Search for the cell housing the specified text and yield its (X, Y) center coordinate. 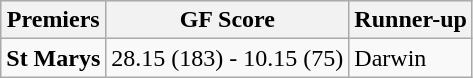
Darwin (411, 58)
Runner-up (411, 20)
GF Score (228, 20)
St Marys (54, 58)
28.15 (183) - 10.15 (75) (228, 58)
Premiers (54, 20)
